Locate the cell with the specified text and output its (x, y) center coordinate. 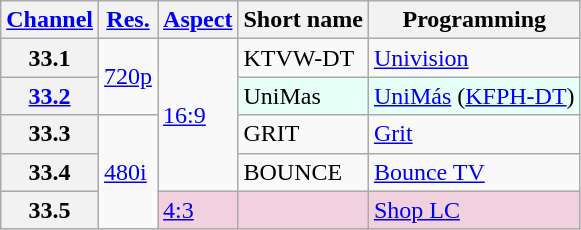
4:3 (198, 210)
Channel (50, 20)
Univision (474, 58)
Shop LC (474, 210)
33.1 (50, 58)
Res. (128, 20)
Bounce TV (474, 172)
480i (128, 172)
Aspect (198, 20)
GRIT (303, 134)
33.4 (50, 172)
33.3 (50, 134)
33.2 (50, 96)
KTVW-DT (303, 58)
BOUNCE (303, 172)
Programming (474, 20)
33.5 (50, 210)
Grit (474, 134)
UniMás (KFPH-DT) (474, 96)
Short name (303, 20)
UniMas (303, 96)
720p (128, 77)
16:9 (198, 115)
